Output the [X, Y] coordinate of the center of the cell containing the given text.  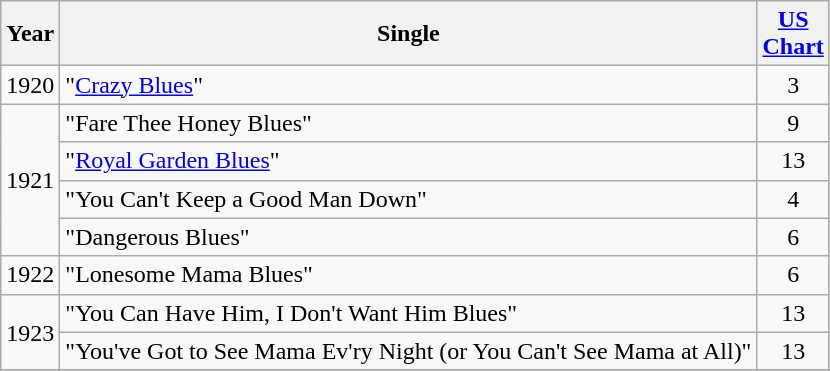
1920 [30, 85]
1921 [30, 180]
"You Can't Keep a Good Man Down" [408, 199]
3 [793, 85]
"Lonesome Mama Blues" [408, 275]
"Dangerous Blues" [408, 237]
"Fare Thee Honey Blues" [408, 123]
USChart [793, 34]
1922 [30, 275]
Single [408, 34]
Year [30, 34]
4 [793, 199]
1923 [30, 332]
"Crazy Blues" [408, 85]
"You Can Have Him, I Don't Want Him Blues" [408, 313]
"Royal Garden Blues" [408, 161]
9 [793, 123]
"You've Got to See Mama Ev'ry Night (or You Can't See Mama at All)" [408, 351]
